Locate the cell with the specified text and output its (x, y) center coordinate. 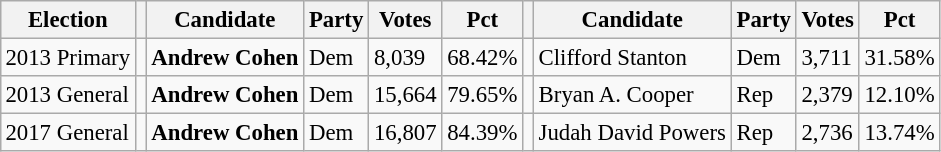
Clifford Stanton (632, 57)
79.65% (482, 95)
2017 General (68, 133)
2,379 (828, 95)
16,807 (406, 133)
2013 Primary (68, 57)
2013 General (68, 95)
12.10% (900, 95)
Judah David Powers (632, 133)
84.39% (482, 133)
8,039 (406, 57)
Election (68, 20)
2,736 (828, 133)
3,711 (828, 57)
68.42% (482, 57)
Bryan A. Cooper (632, 95)
15,664 (406, 95)
13.74% (900, 133)
31.58% (900, 57)
